Identify which cell holds the provided text, then report its (x, y) central coordinate. 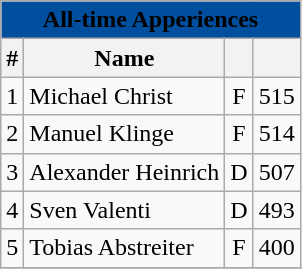
4 (12, 210)
2 (12, 134)
Sven Valenti (124, 210)
515 (276, 96)
493 (276, 210)
1 (12, 96)
Alexander Heinrich (124, 172)
400 (276, 248)
3 (12, 172)
514 (276, 134)
# (12, 58)
Michael Christ (124, 96)
All-time Apperiences (151, 20)
5 (12, 248)
Tobias Abstreiter (124, 248)
Manuel Klinge (124, 134)
Name (124, 58)
507 (276, 172)
